Output the [X, Y] coordinate of the center of the cell containing the given text.  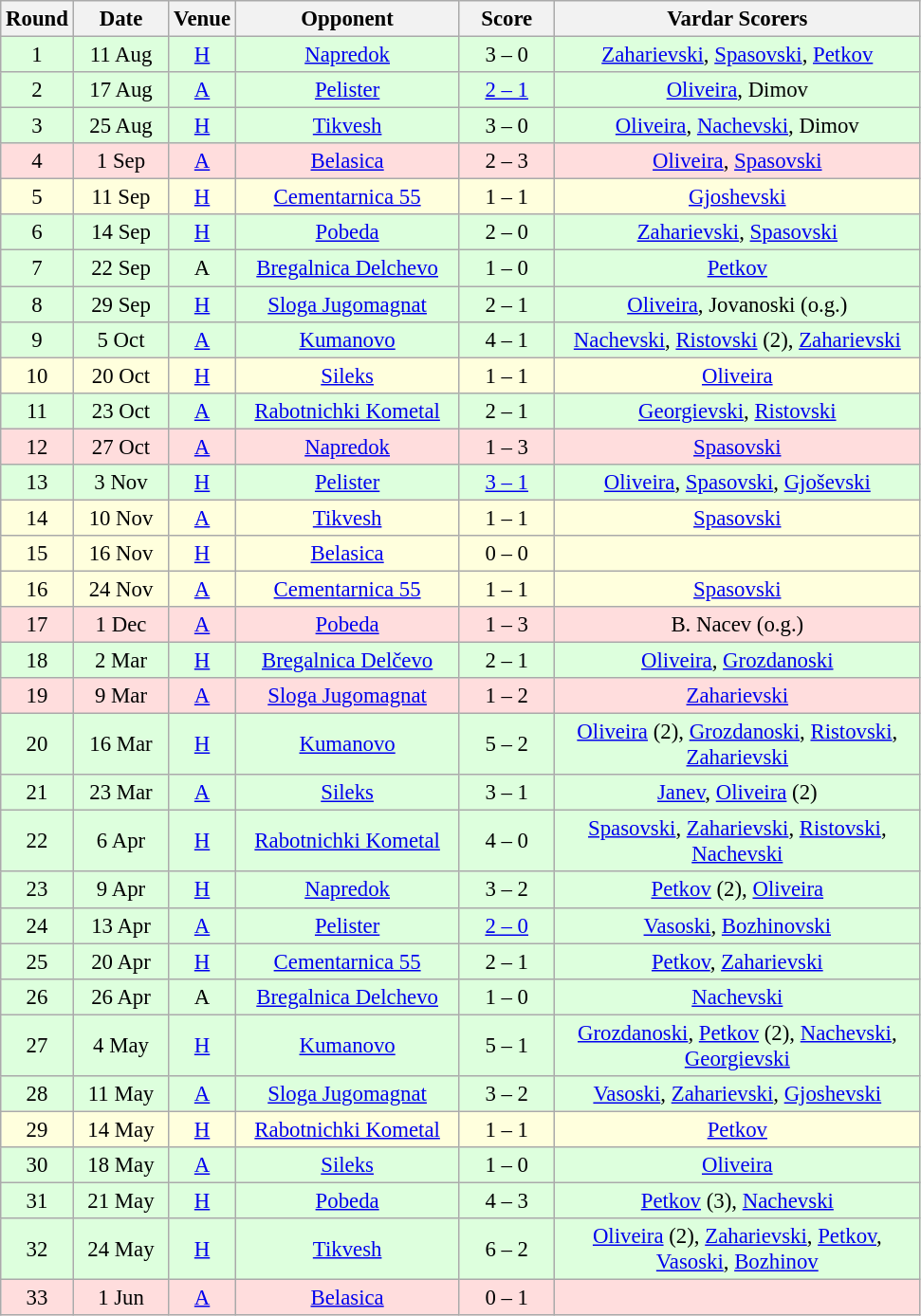
17 Aug [121, 90]
21 [37, 793]
2 [37, 90]
Venue [203, 19]
1 Sep [121, 161]
13 Apr [121, 925]
21 May [121, 1200]
4 [37, 161]
Date [121, 19]
Opponent [347, 19]
4 – 0 [507, 842]
4 May [121, 1045]
1 Jun [121, 1298]
22 Sep [121, 268]
3 Nov [121, 483]
B. Nacev (o.g.) [738, 625]
16 Mar [121, 745]
6 Apr [121, 842]
18 May [121, 1165]
Vasoski, Bozhinovski [738, 925]
Georgievski, Ristovski [738, 411]
5 – 2 [507, 745]
2 Mar [121, 661]
19 [37, 696]
Vasoski, Zaharievski, Gjoshevski [738, 1094]
28 [37, 1094]
Bregalnica Delčevo [347, 661]
Petkov (2), Oliveira [738, 890]
16 Nov [121, 554]
Zaharievski [738, 696]
23 Oct [121, 411]
6 – 2 [507, 1250]
4 – 1 [507, 339]
Oliveira, Spasovski, Gjoševski [738, 483]
17 [37, 625]
23 [37, 890]
31 [37, 1200]
3 [37, 126]
26 Apr [121, 996]
Oliveira, Jovanoski (o.g.) [738, 304]
14 May [121, 1129]
11 May [121, 1094]
25 Aug [121, 126]
Zaharievski, Spasovski [738, 232]
Nachevski, Ristovski (2), Zaharievski [738, 339]
Janev, Oliveira (2) [738, 793]
1 Dec [121, 625]
14 [37, 518]
9 Mar [121, 696]
7 [37, 268]
33 [37, 1298]
5 Oct [121, 339]
29 Sep [121, 304]
25 [37, 961]
24 [37, 925]
Oliveira, Nachevski, Dimov [738, 126]
24 Nov [121, 589]
8 [37, 304]
27 Oct [121, 447]
20 [37, 745]
Oliveira (2), Grozdanoski, Ristovski, Zaharievski [738, 745]
Round [37, 19]
0 – 1 [507, 1298]
Gjoshevski [738, 197]
20 Oct [121, 375]
23 Mar [121, 793]
32 [37, 1250]
Oliveira (2), Zaharievski, Petkov, Vasoski, Bozhinov [738, 1250]
Petkov (3), Nachevski [738, 1200]
15 [37, 554]
Petkov, Zaharievski [738, 961]
9 Apr [121, 890]
14 Sep [121, 232]
12 [37, 447]
11 [37, 411]
29 [37, 1129]
24 May [121, 1250]
27 [37, 1045]
6 [37, 232]
10 [37, 375]
18 [37, 661]
1 – 2 [507, 696]
5 [37, 197]
Nachevski [738, 996]
Spasovski, Zaharievski, Ristovski, Nachevski [738, 842]
16 [37, 589]
13 [37, 483]
2 – 3 [507, 161]
10 Nov [121, 518]
30 [37, 1165]
11 Sep [121, 197]
22 [37, 842]
0 – 0 [507, 554]
Grozdanoski, Petkov (2), Nachevski, Georgievski [738, 1045]
Oliveira, Grozdanoski [738, 661]
Zaharievski, Spasovski, Petkov [738, 55]
1 [37, 55]
Oliveira, Dimov [738, 90]
11 Aug [121, 55]
Score [507, 19]
9 [37, 339]
5 – 1 [507, 1045]
20 Apr [121, 961]
26 [37, 996]
Vardar Scorers [738, 19]
Oliveira, Spasovski [738, 161]
4 – 3 [507, 1200]
